Return the [X, Y] coordinate for the center point of the cell that contains the specified text.  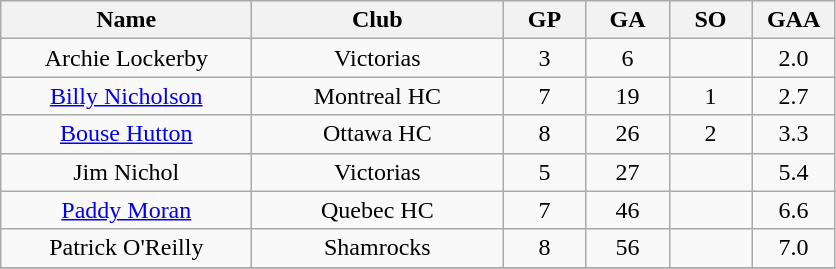
Billy Nicholson [126, 96]
GAA [794, 20]
46 [628, 210]
5 [544, 172]
3 [544, 58]
Montreal HC [378, 96]
26 [628, 134]
Patrick O'Reilly [126, 248]
2.0 [794, 58]
Name [126, 20]
2 [710, 134]
Shamrocks [378, 248]
Archie Lockerby [126, 58]
6.6 [794, 210]
1 [710, 96]
GA [628, 20]
19 [628, 96]
GP [544, 20]
2.7 [794, 96]
27 [628, 172]
Bouse Hutton [126, 134]
Quebec HC [378, 210]
Ottawa HC [378, 134]
Jim Nichol [126, 172]
5.4 [794, 172]
56 [628, 248]
Club [378, 20]
7.0 [794, 248]
3.3 [794, 134]
Paddy Moran [126, 210]
SO [710, 20]
6 [628, 58]
